Determine the [X, Y] coordinate at the center of the cell enclosing the given text.  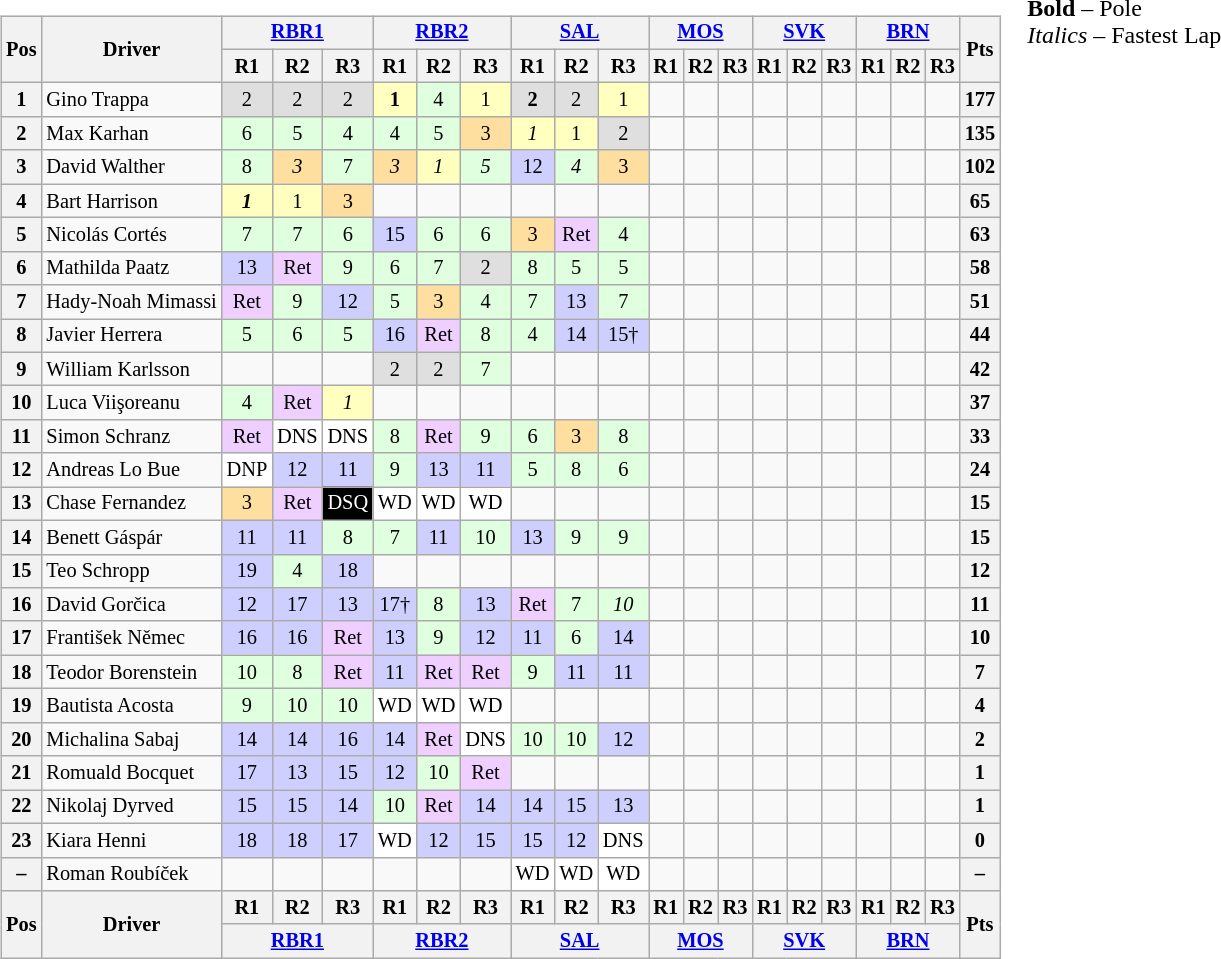
Teodor Borenstein [131, 672]
22 [21, 807]
21 [21, 773]
177 [980, 100]
Bart Harrison [131, 201]
58 [980, 268]
23 [21, 840]
33 [980, 437]
Gino Trappa [131, 100]
42 [980, 369]
20 [21, 739]
Kiara Henni [131, 840]
Mathilda Paatz [131, 268]
David Walther [131, 167]
DSQ [348, 504]
65 [980, 201]
Benett Gáspár [131, 537]
Chase Fernandez [131, 504]
William Karlsson [131, 369]
DNP [247, 470]
Simon Schranz [131, 437]
51 [980, 302]
Nicolás Cortés [131, 235]
David Gorčica [131, 605]
24 [980, 470]
Nikolaj Dyrved [131, 807]
Bautista Acosta [131, 706]
František Němec [131, 638]
44 [980, 336]
37 [980, 403]
Hady-Noah Mimassi [131, 302]
Andreas Lo Bue [131, 470]
Luca Viişoreanu [131, 403]
Michalina Sabaj [131, 739]
17† [395, 605]
0 [980, 840]
15† [623, 336]
Teo Schropp [131, 571]
Romuald Bocquet [131, 773]
135 [980, 134]
Javier Herrera [131, 336]
Roman Roubíček [131, 874]
63 [980, 235]
102 [980, 167]
Max Karhan [131, 134]
